Pinpoint the cell where the given text exists, returning its [X, Y] midpoint coordinate. 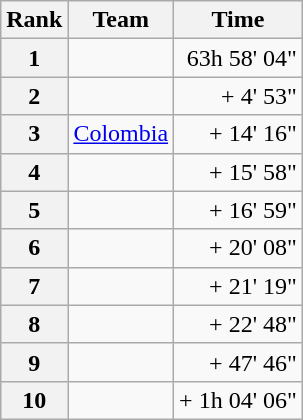
8 [34, 324]
+ 16' 59" [238, 210]
+ 15' 58" [238, 172]
63h 58' 04" [238, 58]
4 [34, 172]
10 [34, 400]
2 [34, 96]
Colombia [121, 134]
+ 20' 08" [238, 248]
3 [34, 134]
+ 14' 16" [238, 134]
+ 22' 48" [238, 324]
6 [34, 248]
+ 1h 04' 06" [238, 400]
9 [34, 362]
Time [238, 20]
+ 4' 53" [238, 96]
5 [34, 210]
Team [121, 20]
+ 21' 19" [238, 286]
1 [34, 58]
Rank [34, 20]
7 [34, 286]
+ 47' 46" [238, 362]
